Locate the cell with the specified text and output its (X, Y) center coordinate. 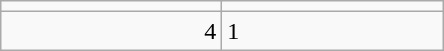
4 (112, 31)
1 (332, 31)
